Search for the cell housing the specified text and yield its (X, Y) center coordinate. 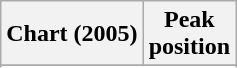
Peakposition (189, 34)
Chart (2005) (72, 34)
